Locate the cell with the specified text and output its (X, Y) center coordinate. 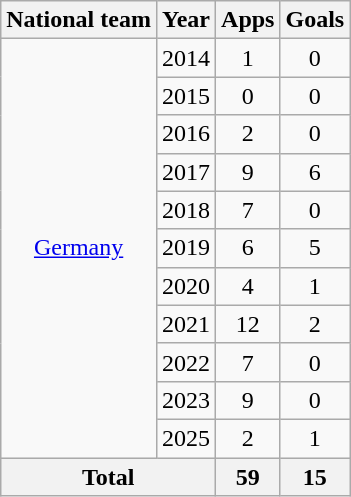
2023 (186, 400)
Total (108, 477)
Goals (315, 20)
2015 (186, 96)
4 (248, 286)
2020 (186, 286)
National team (79, 20)
2016 (186, 134)
2025 (186, 438)
Apps (248, 20)
59 (248, 477)
5 (315, 248)
2021 (186, 324)
2019 (186, 248)
2018 (186, 210)
12 (248, 324)
Year (186, 20)
2022 (186, 362)
2017 (186, 172)
Germany (79, 248)
15 (315, 477)
2014 (186, 58)
